From the cell containing the given text, extract its center point as (x, y) coordinate. 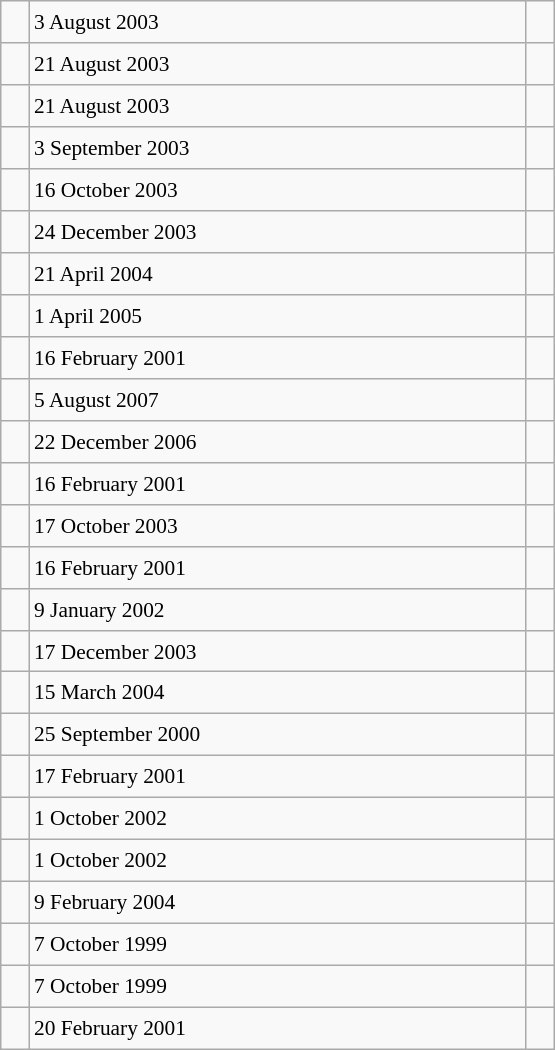
15 March 2004 (278, 693)
3 September 2003 (278, 148)
9 February 2004 (278, 903)
17 December 2003 (278, 651)
16 October 2003 (278, 190)
21 April 2004 (278, 274)
24 December 2003 (278, 232)
17 October 2003 (278, 525)
5 August 2007 (278, 399)
20 February 2001 (278, 1028)
17 February 2001 (278, 777)
1 April 2005 (278, 316)
25 September 2000 (278, 735)
22 December 2006 (278, 441)
9 January 2002 (278, 609)
3 August 2003 (278, 22)
